Identify which cell holds the provided text, then report its [X, Y] central coordinate. 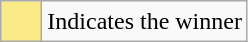
Indicates the winner [145, 22]
